Return (X, Y) of the center of cell containing provided text 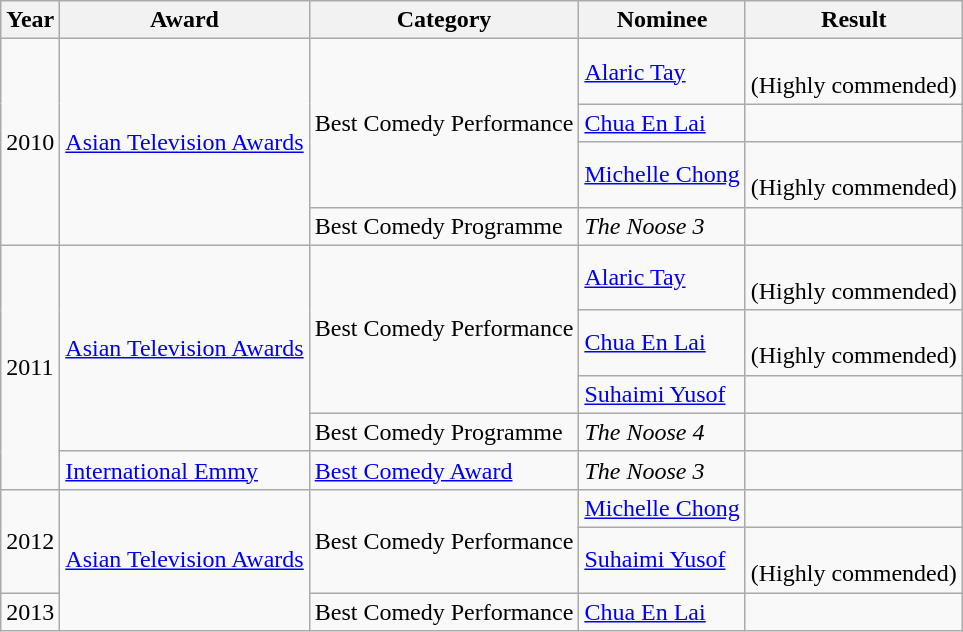
Result (854, 20)
Award (184, 20)
International Emmy (184, 470)
Nominee (662, 20)
2010 (30, 142)
2011 (30, 367)
2012 (30, 540)
Category (444, 20)
2013 (30, 611)
Year (30, 20)
The Noose 4 (662, 432)
Best Comedy Award (444, 470)
